Return [X, Y] of the center of cell containing provided text 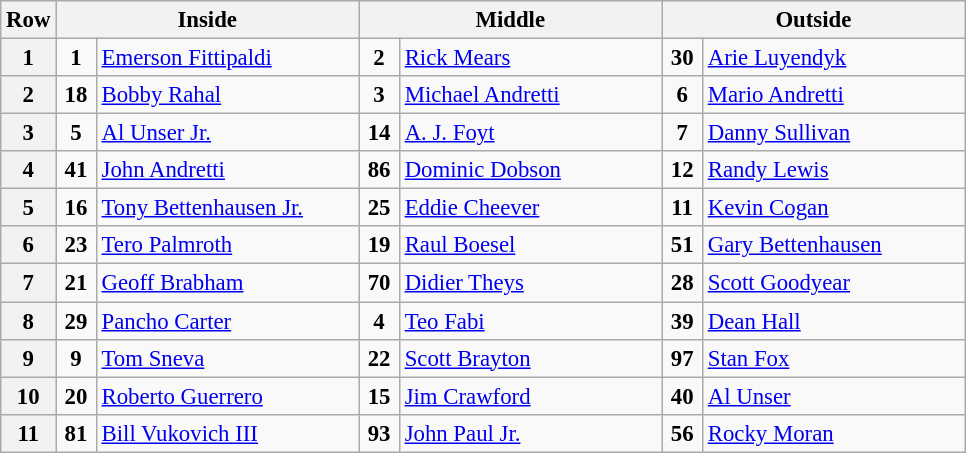
8 [28, 321]
12 [682, 170]
Dominic Dobson [530, 170]
Al Unser Jr. [227, 133]
Bobby Rahal [227, 95]
29 [76, 321]
Rick Mears [530, 58]
93 [380, 433]
10 [28, 396]
28 [682, 283]
21 [76, 283]
18 [76, 95]
81 [76, 433]
Rocky Moran [833, 433]
56 [682, 433]
John Andretti [227, 170]
15 [380, 396]
19 [380, 245]
22 [380, 358]
Tero Palmroth [227, 245]
Scott Brayton [530, 358]
Roberto Guerrero [227, 396]
A. J. Foyt [530, 133]
86 [380, 170]
John Paul Jr. [530, 433]
Pancho Carter [227, 321]
Gary Bettenhausen [833, 245]
Tony Bettenhausen Jr. [227, 208]
Tom Sneva [227, 358]
Dean Hall [833, 321]
30 [682, 58]
Geoff Brabham [227, 283]
Scott Goodyear [833, 283]
Row [28, 20]
Raul Boesel [530, 245]
16 [76, 208]
Didier Theys [530, 283]
Al Unser [833, 396]
Mario Andretti [833, 95]
Michael Andretti [530, 95]
40 [682, 396]
Stan Fox [833, 358]
41 [76, 170]
Emerson Fittipaldi [227, 58]
Teo Fabi [530, 321]
Bill Vukovich III [227, 433]
Jim Crawford [530, 396]
23 [76, 245]
Outside [814, 20]
14 [380, 133]
Inside [208, 20]
39 [682, 321]
Kevin Cogan [833, 208]
25 [380, 208]
Eddie Cheever [530, 208]
70 [380, 283]
Randy Lewis [833, 170]
Middle [510, 20]
Danny Sullivan [833, 133]
97 [682, 358]
20 [76, 396]
Arie Luyendyk [833, 58]
51 [682, 245]
